Find where the given text appears and provide that cell's center as [X, Y] coordinate. 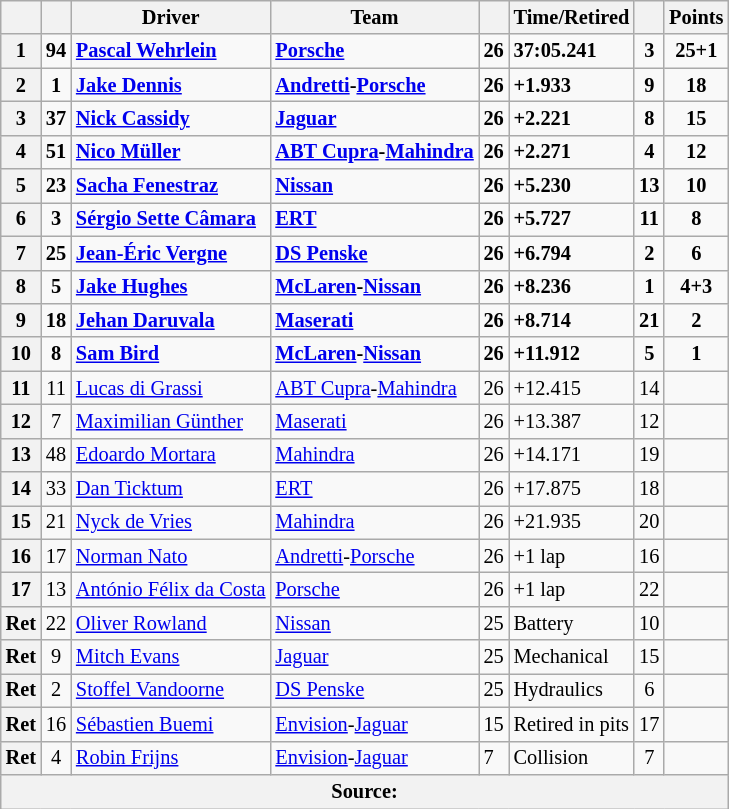
25+1 [696, 51]
Retired in pits [572, 724]
Jake Hughes [170, 287]
Edoardo Mortara [170, 455]
Lucas di Grassi [170, 388]
Driver [170, 17]
20 [649, 522]
Nyck de Vries [170, 522]
Dan Ticktum [170, 489]
+12.415 [572, 388]
Mitch Evans [170, 657]
Jake Dennis [170, 85]
23 [56, 186]
Jehan Daruvala [170, 320]
33 [56, 489]
Norman Nato [170, 556]
Oliver Rowland [170, 623]
+21.935 [572, 522]
+8.714 [572, 320]
19 [649, 455]
48 [56, 455]
Sébastien Buemi [170, 724]
37:05.241 [572, 51]
+11.912 [572, 354]
Collision [572, 758]
Maximilian Günther [170, 421]
Hydraulics [572, 690]
+5.230 [572, 186]
Jean-Éric Vergne [170, 253]
+5.727 [572, 219]
+8.236 [572, 287]
+17.875 [572, 489]
Nico Müller [170, 152]
4+3 [696, 287]
+6.794 [572, 253]
Sérgio Sette Câmara [170, 219]
Robin Frijns [170, 758]
+2.271 [572, 152]
Time/Retired [572, 17]
+2.221 [572, 118]
Stoffel Vandoorne [170, 690]
94 [56, 51]
Points [696, 17]
Sam Bird [170, 354]
Source: [365, 791]
37 [56, 118]
António Félix da Costa [170, 589]
+14.171 [572, 455]
Nick Cassidy [170, 118]
+1.933 [572, 85]
Pascal Wehrlein [170, 51]
Team [374, 17]
51 [56, 152]
Battery [572, 623]
+13.387 [572, 421]
Mechanical [572, 657]
Sacha Fenestraz [170, 186]
